Return (x, y) of the center of cell containing provided text 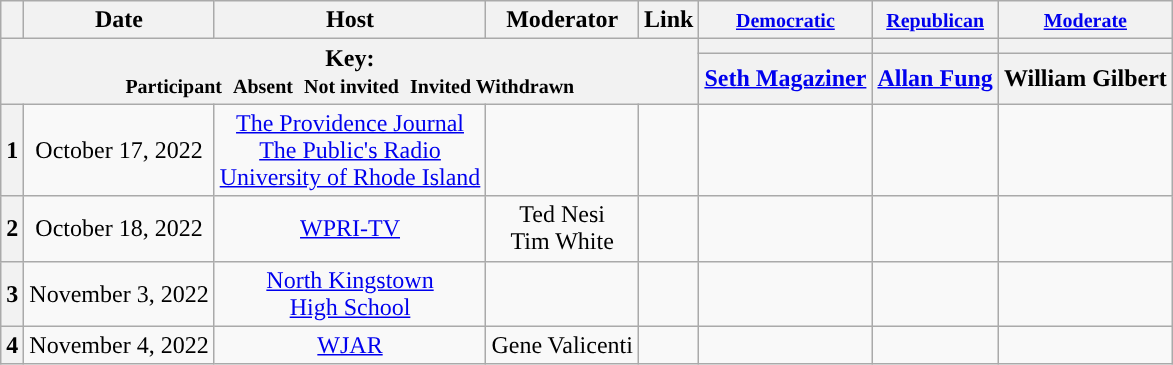
Date (119, 20)
2 (12, 228)
1 (12, 150)
North KingstownHigh School (350, 294)
The Providence JournalThe Public's RadioUniversity of Rhode Island (350, 150)
WPRI-TV (350, 228)
Seth Magaziner (786, 78)
October 17, 2022 (119, 150)
William Gilbert (1085, 78)
Allan Fung (935, 78)
Key: Participant Absent Not invited Invited Withdrawn (350, 72)
Republican (935, 20)
October 18, 2022 (119, 228)
Gene Valicenti (562, 345)
Moderator (562, 20)
Host (350, 20)
Democratic (786, 20)
November 3, 2022 (119, 294)
November 4, 2022 (119, 345)
WJAR (350, 345)
Ted NesiTim White (562, 228)
4 (12, 345)
3 (12, 294)
Link (668, 20)
Moderate (1085, 20)
